Return the (X, Y) coordinate for the center point of the cell that contains the specified text.  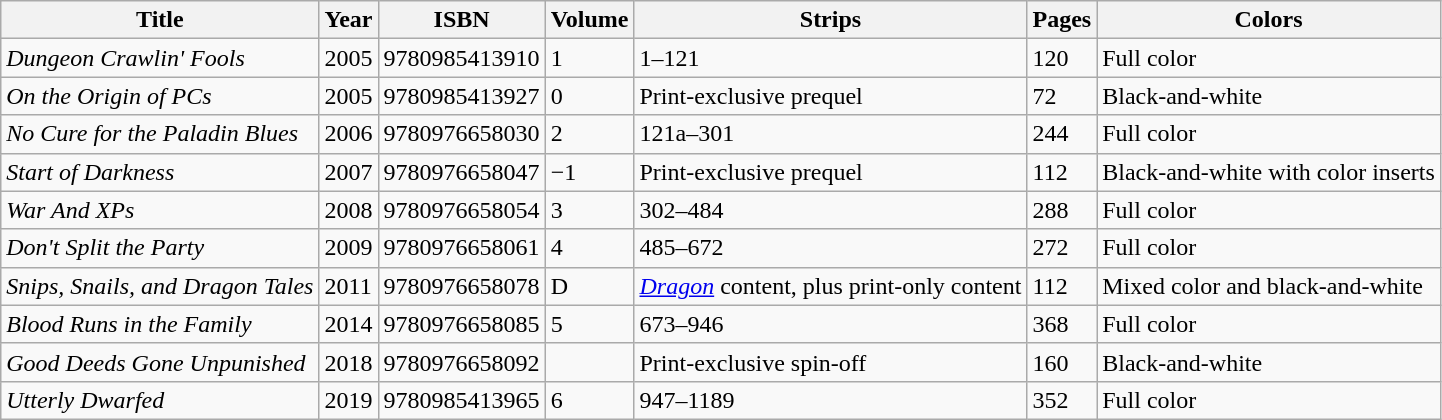
Mixed color and black-and-white (1269, 286)
ISBN (462, 20)
485–672 (830, 248)
9780976658054 (462, 210)
9780976658078 (462, 286)
D (590, 286)
Pages (1062, 20)
9780985413927 (462, 96)
Title (160, 20)
1–121 (830, 58)
Don't Split the Party (160, 248)
Dungeon Crawlin' Fools (160, 58)
9780976658061 (462, 248)
121a–301 (830, 134)
72 (1062, 96)
120 (1062, 58)
2008 (348, 210)
2018 (348, 362)
Volume (590, 20)
302–484 (830, 210)
368 (1062, 324)
9780976658047 (462, 172)
5 (590, 324)
6 (590, 400)
Colors (1269, 20)
−1 (590, 172)
244 (1062, 134)
On the Origin of PCs (160, 96)
2019 (348, 400)
1 (590, 58)
Utterly Dwarfed (160, 400)
2006 (348, 134)
9780976658092 (462, 362)
Year (348, 20)
2009 (348, 248)
No Cure for the Paladin Blues (160, 134)
2011 (348, 286)
Start of Darkness (160, 172)
4 (590, 248)
Strips (830, 20)
2007 (348, 172)
Good Deeds Gone Unpunished (160, 362)
160 (1062, 362)
Black-and-white with color inserts (1269, 172)
9780976658030 (462, 134)
3 (590, 210)
Dragon content, plus print-only content (830, 286)
9780985413910 (462, 58)
0 (590, 96)
Print-exclusive spin-off (830, 362)
9780985413965 (462, 400)
352 (1062, 400)
272 (1062, 248)
9780976658085 (462, 324)
947–1189 (830, 400)
673–946 (830, 324)
Snips, Snails, and Dragon Tales (160, 286)
Blood Runs in the Family (160, 324)
288 (1062, 210)
2014 (348, 324)
War And XPs (160, 210)
2 (590, 134)
